Identify which cell holds the provided text, then report its (x, y) central coordinate. 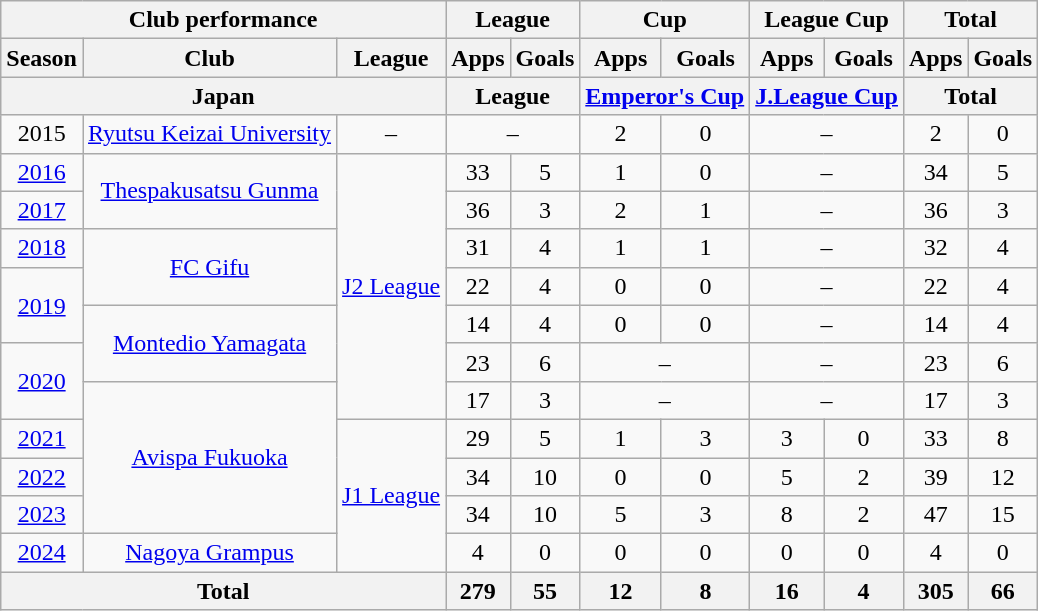
2023 (42, 515)
305 (935, 591)
2021 (42, 438)
League Cup (827, 20)
39 (935, 477)
32 (935, 248)
Montedio Yamagata (209, 343)
2022 (42, 477)
Ryutsu Keizai University (209, 134)
Thespakusatsu Gunma (209, 191)
Club (209, 58)
2016 (42, 172)
J2 League (392, 286)
2019 (42, 305)
16 (787, 591)
2020 (42, 381)
Avispa Fukuoka (209, 457)
2018 (42, 248)
2024 (42, 553)
2015 (42, 134)
47 (935, 515)
55 (545, 591)
FC Gifu (209, 267)
J1 League (392, 495)
Cup (665, 20)
279 (478, 591)
Japan (224, 96)
J.League Cup (827, 96)
Club performance (224, 20)
29 (478, 438)
15 (1003, 515)
31 (478, 248)
66 (1003, 591)
Season (42, 58)
Nagoya Grampus (209, 553)
Emperor's Cup (665, 96)
2017 (42, 210)
